Determine the (x, y) coordinate at the center of the cell enclosing the given text.  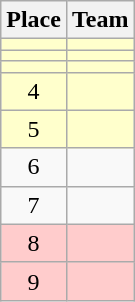
Team (100, 20)
7 (34, 205)
4 (34, 91)
9 (34, 281)
6 (34, 167)
Place (34, 20)
8 (34, 243)
5 (34, 129)
